Capture the cell that displays the provided text and extract its [x, y] central coordinate. 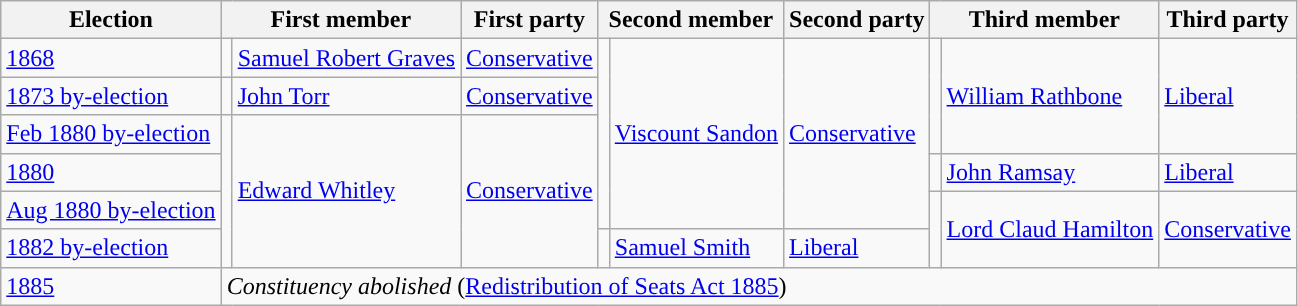
Samuel Robert Graves [346, 58]
First party [530, 20]
First member [340, 20]
John Torr [346, 96]
John Ramsay [1050, 172]
Samuel Smith [696, 248]
Edward Whitley [346, 191]
1885 [111, 286]
Lord Claud Hamilton [1050, 229]
Aug 1880 by-election [111, 210]
Third member [1044, 20]
Second party [857, 20]
Constituency abolished (Redistribution of Seats Act 1885) [758, 286]
Second member [690, 20]
1868 [111, 58]
1882 by-election [111, 248]
Election [111, 20]
William Rathbone [1050, 96]
Third party [1228, 20]
1873 by-election [111, 96]
Feb 1880 by-election [111, 134]
Viscount Sandon [696, 134]
1880 [111, 172]
